Output the (X, Y) coordinate of the center of the cell containing the given text.  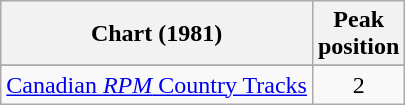
Chart (1981) (157, 34)
Canadian RPM Country Tracks (157, 85)
2 (358, 85)
Peakposition (358, 34)
